Scan for the cell matching the given text and deliver its (X, Y) coordinate at center. 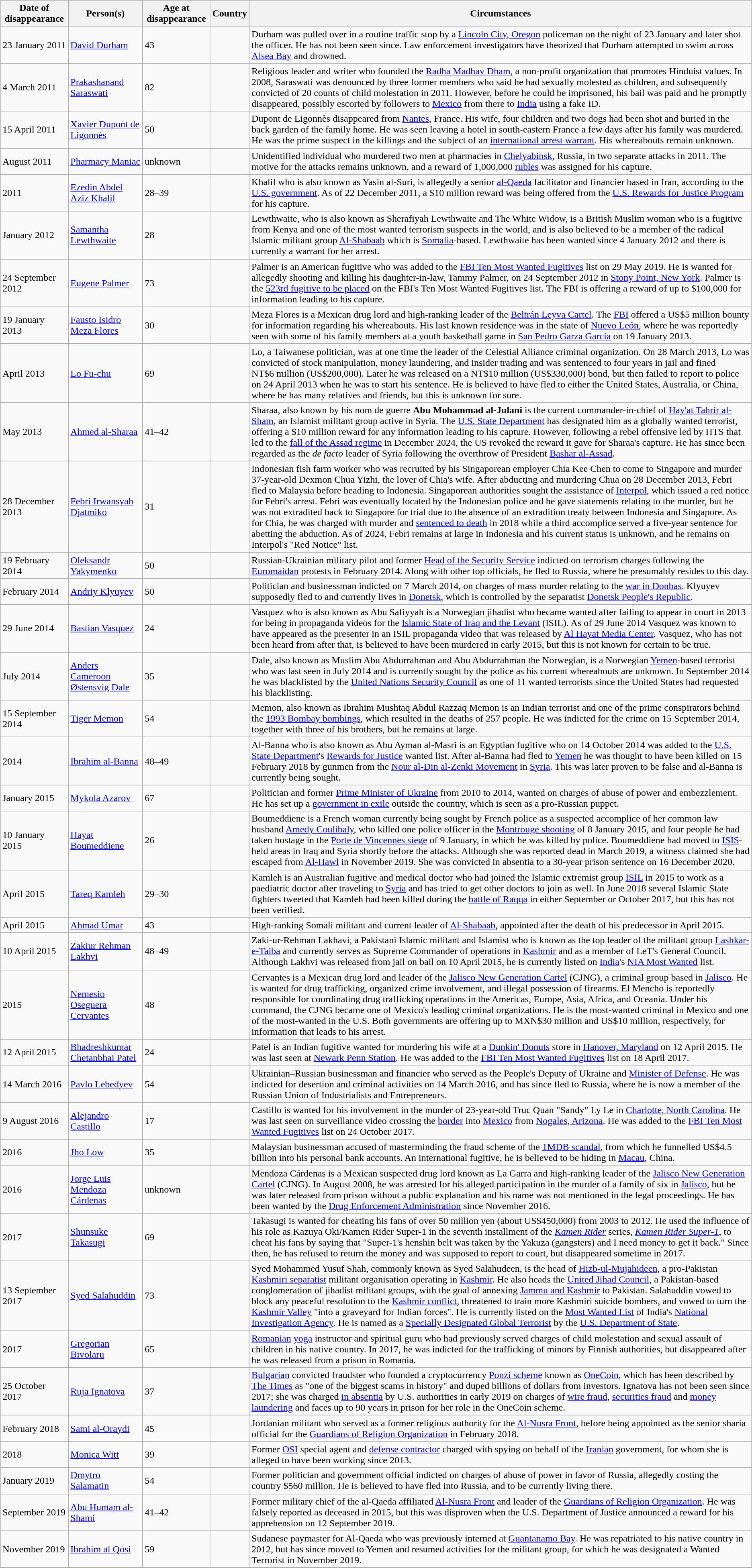
65 (176, 1349)
19 January 2013 (35, 325)
2018 (35, 1454)
28–39 (176, 193)
15 April 2011 (35, 130)
Circumstances (501, 14)
February 2014 (35, 592)
82 (176, 88)
13 September 2017 (35, 1296)
January 2019 (35, 1481)
Date of disappearance (35, 14)
January 2012 (35, 235)
Gregorian Bivolaru (105, 1349)
Person(s) (105, 14)
Xavier Dupont de Ligonnès (105, 130)
Mykola Azarov (105, 798)
39 (176, 1454)
14 March 2016 (35, 1084)
23 January 2011 (35, 45)
Samantha Lewthwaite (105, 235)
19 February 2014 (35, 565)
Bastian Vasquez (105, 629)
Dmytro Salamatin (105, 1481)
May 2013 (35, 432)
April 2013 (35, 373)
Lo Fu-chu (105, 373)
31 (176, 507)
30 (176, 325)
January 2015 (35, 798)
4 March 2011 (35, 88)
2014 (35, 761)
28 December 2013 (35, 507)
Andriy Klyuyev (105, 592)
10 January 2015 (35, 840)
High-ranking Somali militant and current leader of Al-Shabaab, appointed after the death of his predecessor in April 2015. (501, 925)
Fausto Isidro Meza Flores (105, 325)
26 (176, 840)
Oleksandr Yakymenko (105, 565)
25 October 2017 (35, 1392)
45 (176, 1429)
Age at disappearance (176, 14)
Nemesio Oseguera Cervantes (105, 1005)
48 (176, 1005)
9 August 2016 (35, 1121)
67 (176, 798)
Ibrahim al Qosi (105, 1549)
10 April 2015 (35, 951)
Ahmad Umar (105, 925)
59 (176, 1549)
Zakiur Rehman Lakhvi (105, 951)
Tiger Memon (105, 719)
Sami al-Oraydi (105, 1429)
2015 (35, 1005)
Country (230, 14)
29 June 2014 (35, 629)
Pharmacy Maniac (105, 161)
August 2011 (35, 161)
Pavlo Lebedyev (105, 1084)
Anders Cameroon Østensvig Dale (105, 676)
Febri Irwansyah Djatmiko (105, 507)
Shunsuke Takasugi (105, 1238)
Jorge Luis Mendoza Cárdenas (105, 1189)
September 2019 (35, 1512)
November 2019 (35, 1549)
28 (176, 235)
Ahmed al-Sharaa (105, 432)
15 September 2014 (35, 719)
David Durham (105, 45)
February 2018 (35, 1429)
29–30 (176, 894)
12 April 2015 (35, 1052)
24 September 2012 (35, 283)
Ruja Ignatova (105, 1392)
Prakashanand Saraswati (105, 88)
Eugene Palmer (105, 283)
Ibrahim al-Banna (105, 761)
Bhadreshkumar Chetanbhai Patel (105, 1052)
Alejandro Castillo (105, 1121)
Monica Witt (105, 1454)
Jho Low (105, 1152)
Syed Salahuddin (105, 1296)
17 (176, 1121)
Tareq Kamleh (105, 894)
37 (176, 1392)
July 2014 (35, 676)
Ezedin Abdel Aziz Khalil (105, 193)
Abu Humam al-Shami (105, 1512)
2011 (35, 193)
Hayat Boumeddiene (105, 840)
